Scan for the cell matching the given text and deliver its [x, y] coordinate at center. 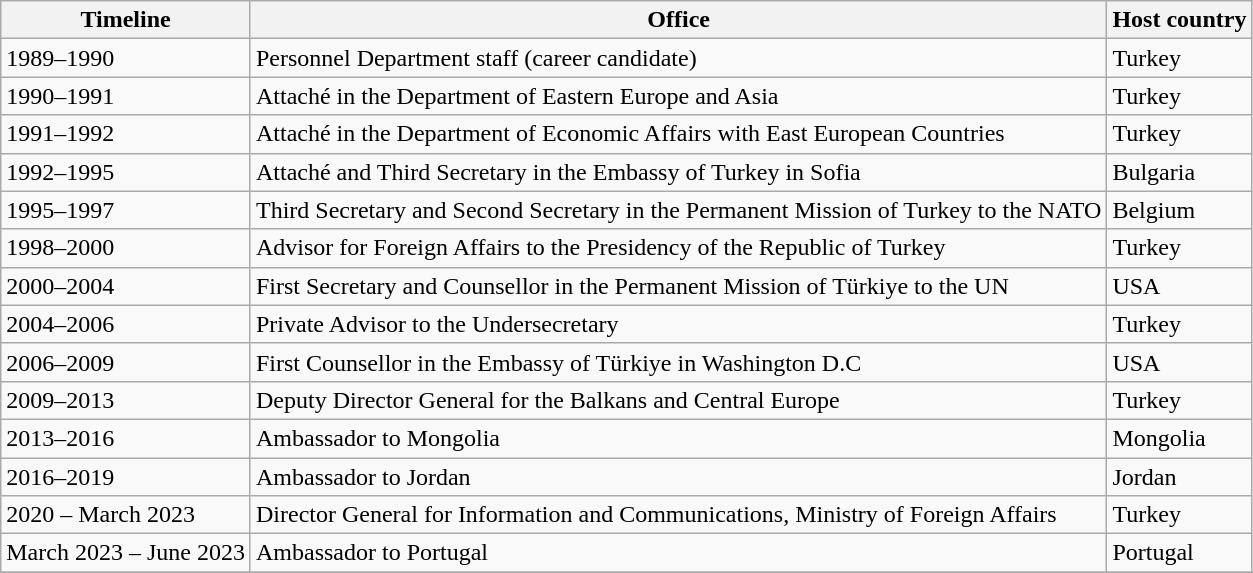
Ambassador to Jordan [678, 477]
Ambassador to Mongolia [678, 438]
Attaché in the Department of Eastern Europe and Asia [678, 96]
Attaché and Third Secretary in the Embassy of Turkey in Sofia [678, 172]
Timeline [126, 20]
1992–1995 [126, 172]
2004–2006 [126, 324]
Host country [1180, 20]
1995–1997 [126, 210]
Bulgaria [1180, 172]
Director General for Information and Communications, Ministry of Foreign Affairs [678, 515]
1991–1992 [126, 134]
Attaché in the Department of Economic Affairs with East European Countries [678, 134]
Ambassador to Portugal [678, 553]
2013–2016 [126, 438]
2009–2013 [126, 400]
Advisor for Foreign Affairs to the Presidency of the Republic of Turkey [678, 248]
First Secretary and Counsellor in the Permanent Mission of Türkiye to the UN [678, 286]
Third Secretary and Second Secretary in the Permanent Mission of Turkey to the NATO [678, 210]
Deputy Director General for the Balkans and Central Europe [678, 400]
March 2023 – June 2023 [126, 553]
Private Advisor to the Undersecretary [678, 324]
2000–2004 [126, 286]
2020 – March 2023 [126, 515]
Jordan [1180, 477]
Belgium [1180, 210]
2006–2009 [126, 362]
1989–1990 [126, 58]
Office [678, 20]
Mongolia [1180, 438]
Personnel Department staff (career candidate) [678, 58]
1990–1991 [126, 96]
Portugal [1180, 553]
2016–2019 [126, 477]
First Counsellor in the Embassy of Türkiye in Washington D.C [678, 362]
1998–2000 [126, 248]
